Return the [x, y] coordinate for the center point of the cell that contains the specified text.  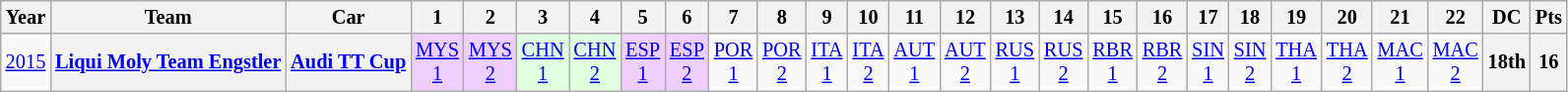
9 [827, 17]
11 [915, 17]
Car [349, 17]
Audi TT Cup [349, 62]
MAC1 [1400, 62]
Pts [1548, 17]
RBR2 [1162, 62]
3 [544, 17]
Team [167, 17]
17 [1208, 17]
MAC2 [1456, 62]
ESP1 [642, 62]
19 [1296, 17]
SIN2 [1251, 62]
2 [490, 17]
7 [733, 17]
POR1 [733, 62]
15 [1112, 17]
Year [26, 17]
22 [1456, 17]
DC [1507, 17]
ITA1 [827, 62]
AUT1 [915, 62]
MYS1 [437, 62]
14 [1064, 17]
ITA2 [869, 62]
10 [869, 17]
THA2 [1347, 62]
THA1 [1296, 62]
21 [1400, 17]
CHN2 [595, 62]
12 [965, 17]
CHN1 [544, 62]
SIN1 [1208, 62]
RUS1 [1014, 62]
POR2 [782, 62]
AUT2 [965, 62]
18 [1251, 17]
18th [1507, 62]
MYS2 [490, 62]
8 [782, 17]
ESP2 [687, 62]
RBR1 [1112, 62]
4 [595, 17]
Liqui Moly Team Engstler [167, 62]
2015 [26, 62]
1 [437, 17]
6 [687, 17]
20 [1347, 17]
RUS2 [1064, 62]
5 [642, 17]
13 [1014, 17]
